Search for the cell housing the specified text and yield its [X, Y] center coordinate. 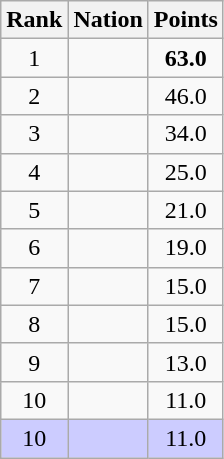
4 [34, 172]
19.0 [186, 248]
46.0 [186, 96]
Rank [34, 20]
1 [34, 58]
8 [34, 324]
9 [34, 362]
Nation [108, 20]
63.0 [186, 58]
3 [34, 134]
25.0 [186, 172]
5 [34, 210]
34.0 [186, 134]
13.0 [186, 362]
Points [186, 20]
2 [34, 96]
6 [34, 248]
7 [34, 286]
21.0 [186, 210]
